Output the [X, Y] coordinate of the center of the cell containing the given text.  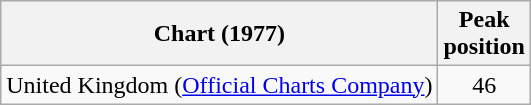
United Kingdom (Official Charts Company) [220, 85]
Peakposition [484, 34]
46 [484, 85]
Chart (1977) [220, 34]
